Pinpoint the cell where the given text exists, returning its [x, y] midpoint coordinate. 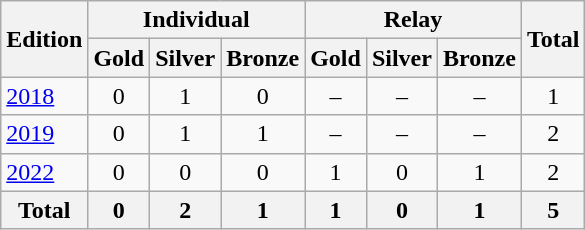
Individual [196, 20]
2019 [44, 134]
Relay [414, 20]
2018 [44, 96]
2022 [44, 172]
5 [553, 210]
Edition [44, 39]
